Determine the (x, y) coordinate at the center of the cell enclosing the given text.  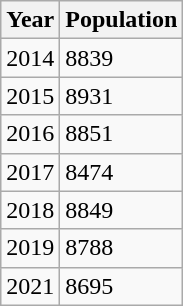
8851 (122, 134)
8474 (122, 172)
2018 (30, 210)
8788 (122, 248)
2015 (30, 96)
Population (122, 20)
2016 (30, 134)
8931 (122, 96)
2019 (30, 248)
Year (30, 20)
2021 (30, 286)
2014 (30, 58)
8839 (122, 58)
2017 (30, 172)
8849 (122, 210)
8695 (122, 286)
